From the cell containing the given text, extract its center point as [x, y] coordinate. 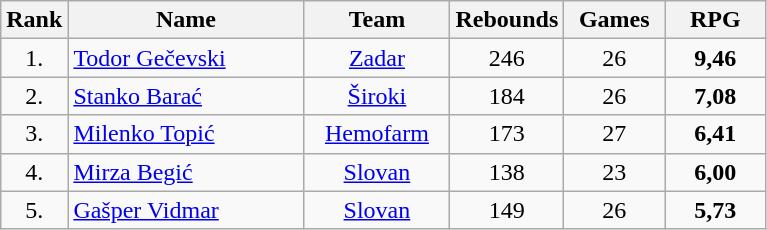
3. [34, 134]
Mirza Begić [186, 172]
6,00 [716, 172]
RPG [716, 20]
Rebounds [507, 20]
1. [34, 58]
7,08 [716, 96]
173 [507, 134]
Games [614, 20]
138 [507, 172]
23 [614, 172]
Zadar [377, 58]
5. [34, 210]
4. [34, 172]
Team [377, 20]
9,46 [716, 58]
2. [34, 96]
149 [507, 210]
Hemofarm [377, 134]
Gašper Vidmar [186, 210]
Name [186, 20]
Stanko Barać [186, 96]
5,73 [716, 210]
Rank [34, 20]
Široki [377, 96]
27 [614, 134]
6,41 [716, 134]
184 [507, 96]
246 [507, 58]
Todor Gečevski [186, 58]
Milenko Topić [186, 134]
